Capture the cell that displays the provided text and extract its (X, Y) central coordinate. 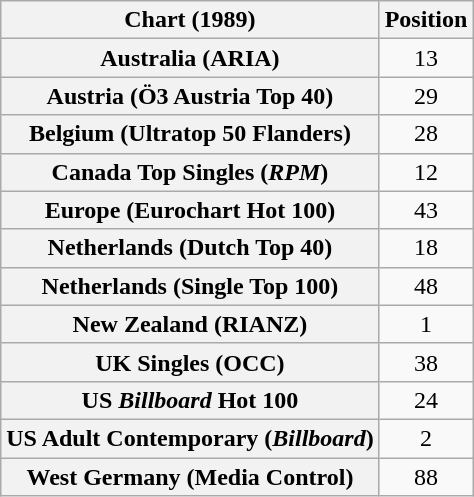
US Billboard Hot 100 (190, 400)
43 (426, 210)
Austria (Ö3 Austria Top 40) (190, 96)
UK Singles (OCC) (190, 362)
88 (426, 477)
Chart (1989) (190, 20)
Netherlands (Dutch Top 40) (190, 248)
West Germany (Media Control) (190, 477)
New Zealand (RIANZ) (190, 324)
Position (426, 20)
US Adult Contemporary (Billboard) (190, 438)
12 (426, 172)
Europe (Eurochart Hot 100) (190, 210)
Australia (ARIA) (190, 58)
1 (426, 324)
Canada Top Singles (RPM) (190, 172)
29 (426, 96)
38 (426, 362)
28 (426, 134)
13 (426, 58)
Netherlands (Single Top 100) (190, 286)
24 (426, 400)
18 (426, 248)
Belgium (Ultratop 50 Flanders) (190, 134)
48 (426, 286)
2 (426, 438)
